Identify which cell holds the provided text, then report its [X, Y] central coordinate. 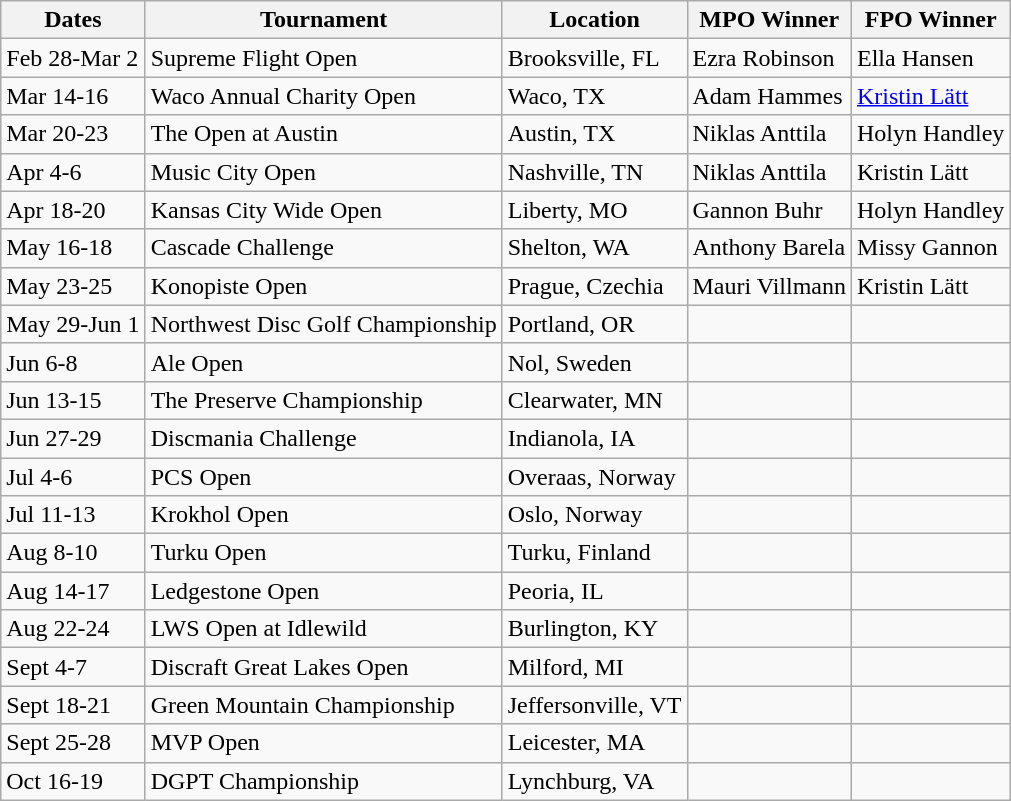
Mar 14-16 [73, 96]
Shelton, WA [594, 248]
Aug 14-17 [73, 591]
Oct 16-19 [73, 781]
Nol, Sweden [594, 362]
Mauri Villmann [770, 286]
Tournament [324, 20]
Sept 25-28 [73, 743]
DGPT Championship [324, 781]
Lynchburg, VA [594, 781]
Konopiste Open [324, 286]
Leicester, MA [594, 743]
Ella Hansen [931, 58]
Feb 28-Mar 2 [73, 58]
Sept 4-7 [73, 667]
Green Mountain Championship [324, 705]
Nashville, TN [594, 172]
FPO Winner [931, 20]
Brooksville, FL [594, 58]
Waco, TX [594, 96]
Overaas, Norway [594, 477]
MPO Winner [770, 20]
Aug 8-10 [73, 553]
Krokhol Open [324, 515]
May 23-25 [73, 286]
Jul 11-13 [73, 515]
Aug 22-24 [73, 629]
Gannon Buhr [770, 210]
Mar 20-23 [73, 134]
Austin, TX [594, 134]
Music City Open [324, 172]
Supreme Flight Open [324, 58]
Northwest Disc Golf Championship [324, 324]
Ezra Robinson [770, 58]
Adam Hammes [770, 96]
Burlington, KY [594, 629]
Peoria, IL [594, 591]
Location [594, 20]
Jun 6-8 [73, 362]
Kansas City Wide Open [324, 210]
Liberty, MO [594, 210]
Turku Open [324, 553]
The Open at Austin [324, 134]
Apr 18-20 [73, 210]
Apr 4-6 [73, 172]
Sept 18-21 [73, 705]
Milford, MI [594, 667]
Jun 13-15 [73, 400]
The Preserve Championship [324, 400]
Waco Annual Charity Open [324, 96]
PCS Open [324, 477]
LWS Open at Idlewild [324, 629]
Jun 27-29 [73, 438]
Anthony Barela [770, 248]
Cascade Challenge [324, 248]
Indianola, IA [594, 438]
May 29-Jun 1 [73, 324]
Turku, Finland [594, 553]
Clearwater, MN [594, 400]
Dates [73, 20]
Missy Gannon [931, 248]
Ledgestone Open [324, 591]
Portland, OR [594, 324]
Oslo, Norway [594, 515]
Prague, Czechia [594, 286]
Jul 4-6 [73, 477]
Jeffersonville, VT [594, 705]
Ale Open [324, 362]
May 16-18 [73, 248]
Discmania Challenge [324, 438]
MVP Open [324, 743]
Discraft Great Lakes Open [324, 667]
